Search for the cell housing the specified text and yield its [X, Y] center coordinate. 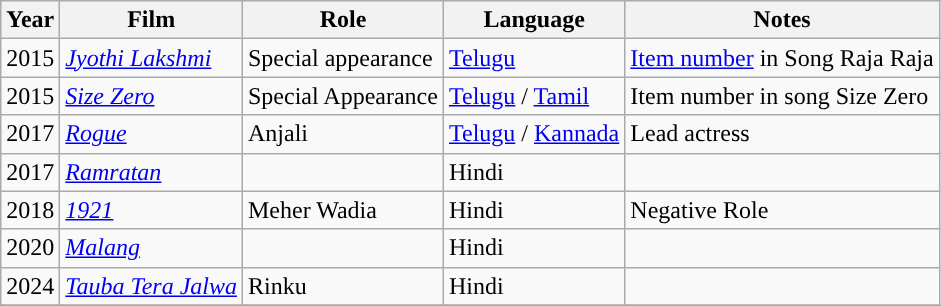
Telugu / Tamil [534, 96]
Film [152, 20]
Notes [782, 20]
2020 [30, 248]
Jyothi Lakshmi [152, 58]
Telugu [534, 58]
Ramratan [152, 172]
Anjali [342, 134]
Telugu / Kannada [534, 134]
2024 [30, 286]
Rinku [342, 286]
Negative Role [782, 210]
Lead actress [782, 134]
1921 [152, 210]
Language [534, 20]
2018 [30, 210]
Year [30, 20]
Item number in Song Raja Raja [782, 58]
Size Zero [152, 96]
Malang [152, 248]
Rogue [152, 134]
Role [342, 20]
Item number in song Size Zero [782, 96]
Tauba Tera Jalwa [152, 286]
Special Appearance [342, 96]
Special appearance [342, 58]
Meher Wadia [342, 210]
